Extract the [x, y] coordinate from the center of the cell holding the provided text.  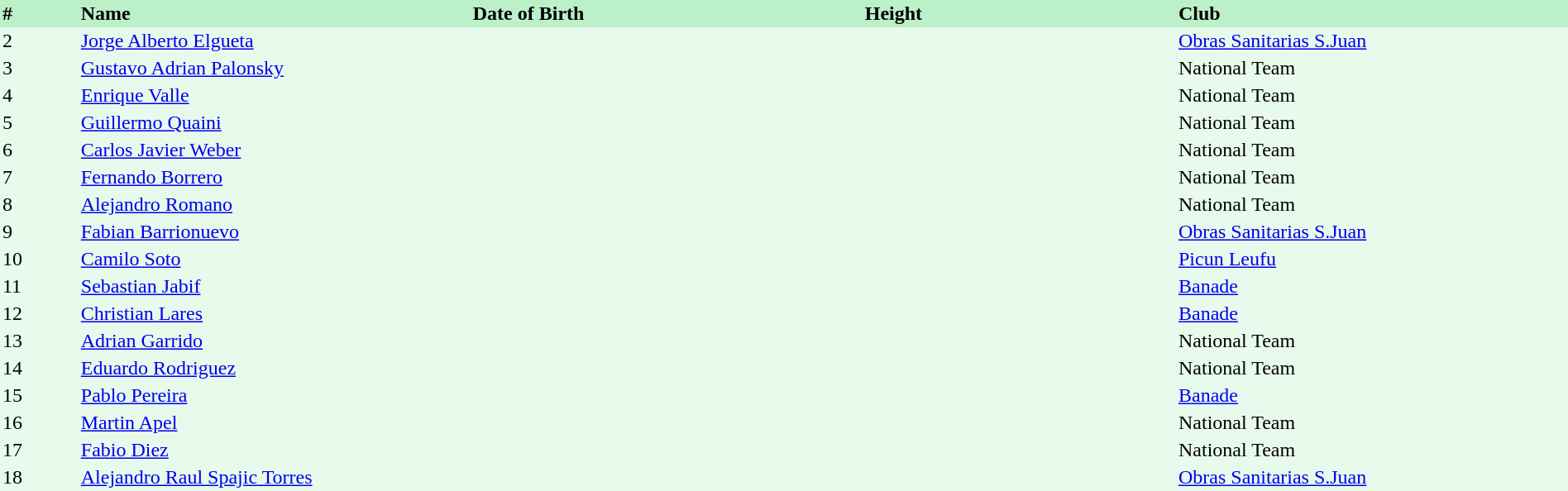
Date of Birth [667, 13]
2 [40, 41]
Christian Lares [275, 314]
17 [40, 450]
9 [40, 231]
Sebastian Jabif [275, 286]
8 [40, 205]
Picun Leufu [1372, 260]
Gustavo Adrian Palonsky [275, 68]
12 [40, 314]
16 [40, 423]
15 [40, 395]
Eduardo Rodriguez [275, 369]
Guillermo Quaini [275, 122]
Pablo Pereira [275, 395]
Club [1372, 13]
Adrian Garrido [275, 341]
Alejandro Romano [275, 205]
# [40, 13]
4 [40, 96]
6 [40, 150]
Fabian Barrionuevo [275, 231]
5 [40, 122]
Martin Apel [275, 423]
14 [40, 369]
13 [40, 341]
Height [1019, 13]
Camilo Soto [275, 260]
11 [40, 286]
Alejandro Raul Spajic Torres [275, 478]
Fabio Diez [275, 450]
18 [40, 478]
10 [40, 260]
Fernando Borrero [275, 177]
Jorge Alberto Elgueta [275, 41]
7 [40, 177]
3 [40, 68]
Enrique Valle [275, 96]
Carlos Javier Weber [275, 150]
Name [275, 13]
